Provide the [X, Y] coordinate of the cell's center where the given text is located.  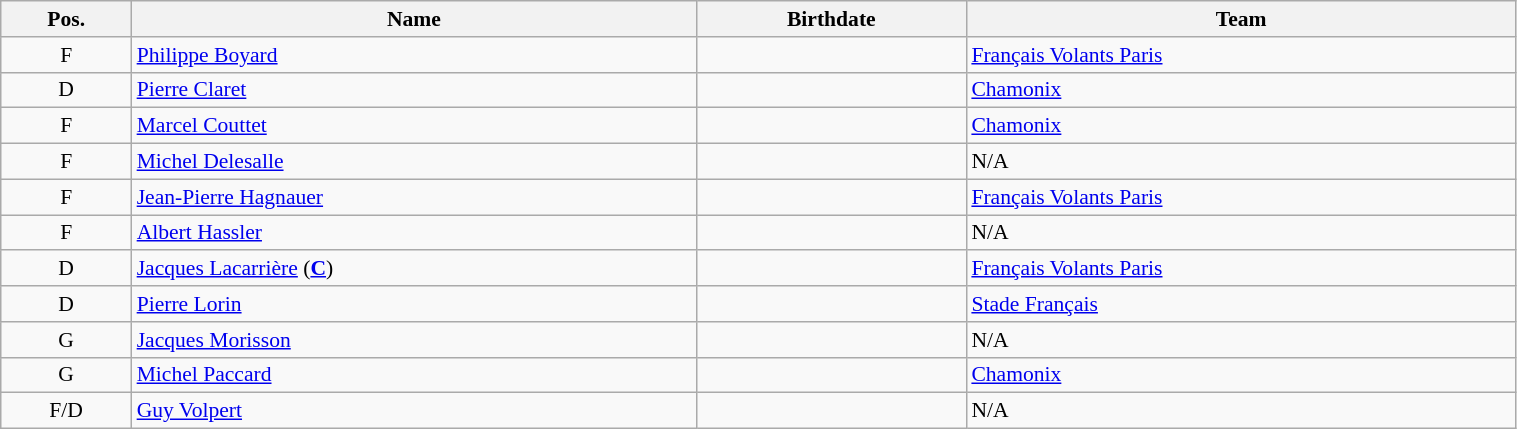
Pierre Lorin [414, 304]
Jacques Morisson [414, 340]
Michel Paccard [414, 375]
Guy Volpert [414, 411]
Stade Français [1241, 304]
Michel Delesalle [414, 162]
Marcel Couttet [414, 126]
Team [1241, 19]
Pierre Claret [414, 90]
Philippe Boyard [414, 55]
Jacques Lacarrière (C) [414, 269]
F/D [66, 411]
Pos. [66, 19]
Jean-Pierre Hagnauer [414, 197]
Name [414, 19]
Albert Hassler [414, 233]
Birthdate [831, 19]
